Return the [X, Y] coordinate for the center point of the cell that contains the specified text.  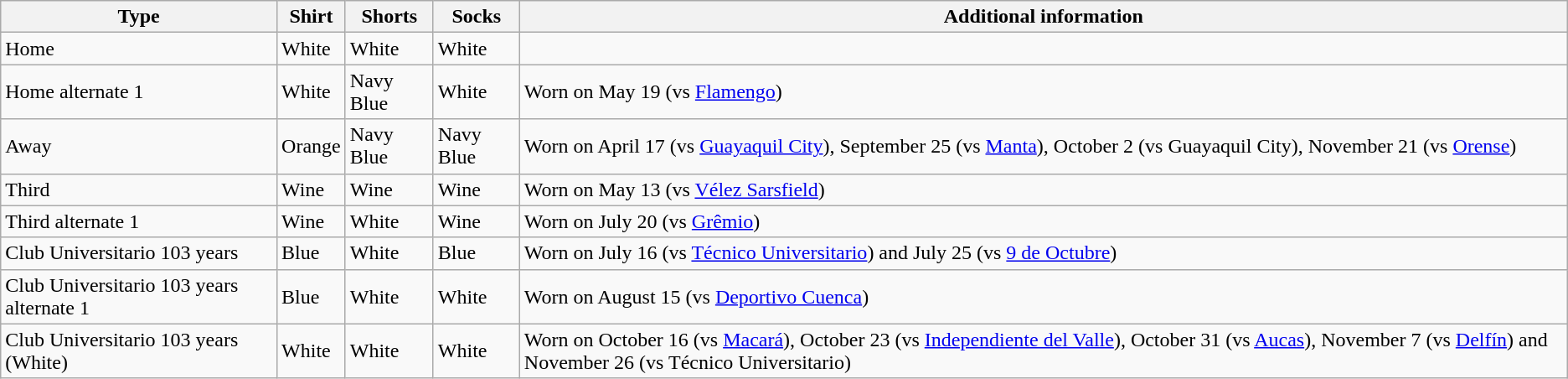
Worn on July 16 (vs Técnico Universitario) and July 25 (vs 9 de Octubre) [1044, 253]
Third [139, 189]
Home [139, 49]
Worn on August 15 (vs Deportivo Cuenca) [1044, 297]
Club Universitario 103 years (White) [139, 350]
Worn on May 13 (vs Vélez Sarsfield) [1044, 189]
Socks [476, 17]
Worn on July 20 (vs Grêmio) [1044, 221]
Away [139, 146]
Additional information [1044, 17]
Third alternate 1 [139, 221]
Home alternate 1 [139, 92]
Orange [312, 146]
Shirt [312, 17]
Club Universitario 103 years alternate 1 [139, 297]
Worn on May 19 (vs Flamengo) [1044, 92]
Club Universitario 103 years [139, 253]
Shorts [389, 17]
Worn on April 17 (vs Guayaquil City), September 25 (vs Manta), October 2 (vs Guayaquil City), November 21 (vs Orense) [1044, 146]
Type [139, 17]
